Determine the [X, Y] coordinate at the center of the cell enclosing the given text.  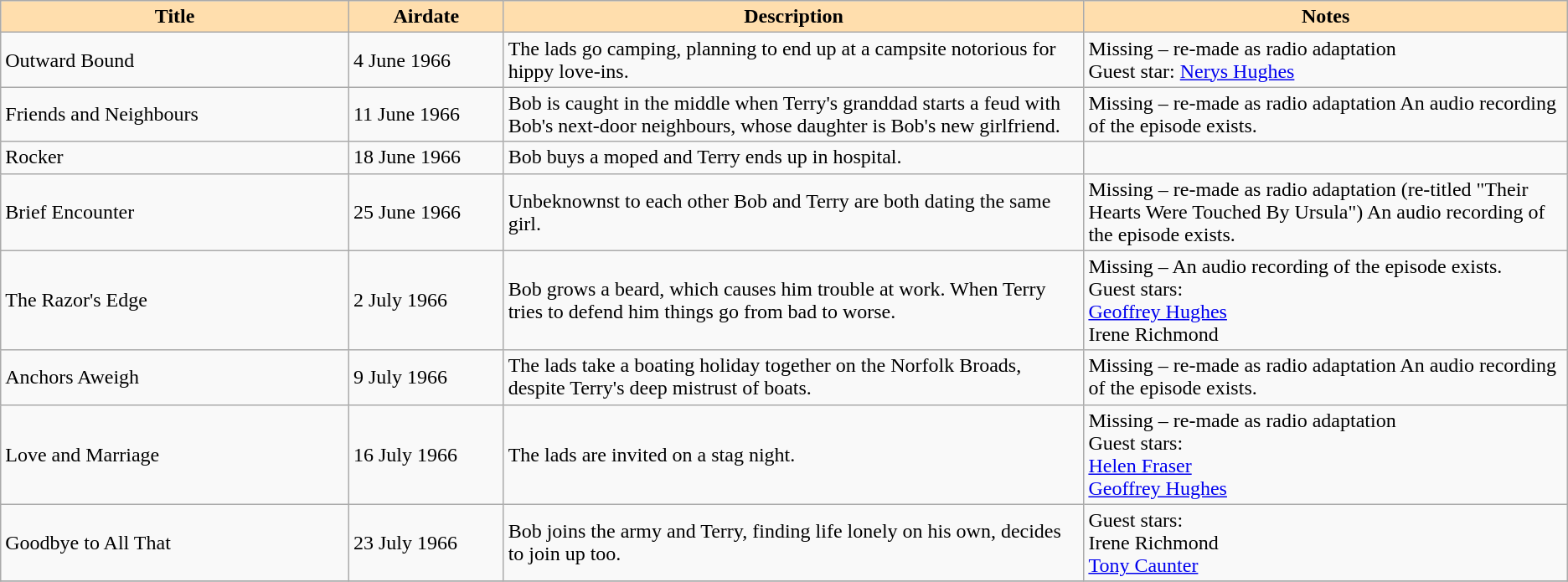
25 June 1966 [426, 212]
Outward Bound [175, 60]
Unbeknownst to each other Bob and Terry are both dating the same girl. [794, 212]
18 June 1966 [426, 157]
Notes [1325, 17]
Bob grows a beard, which causes him trouble at work. When Terry tries to defend him things go from bad to worse. [794, 300]
4 June 1966 [426, 60]
Missing – re-made as radio adaptation (re-titled "Their Hearts Were Touched By Ursula") An audio recording of the episode exists. [1325, 212]
Bob buys a moped and Terry ends up in hospital. [794, 157]
Love and Marriage [175, 454]
The Razor's Edge [175, 300]
The lads take a boating holiday together on the Norfolk Broads, despite Terry's deep mistrust of boats. [794, 377]
23 July 1966 [426, 543]
11 June 1966 [426, 114]
The lads go camping, planning to end up at a campsite notorious for hippy love-ins. [794, 60]
Airdate [426, 17]
Missing – re-made as radio adaptationGuest star: Nerys Hughes [1325, 60]
Guest stars:Irene RichmondTony Caunter [1325, 543]
Brief Encounter [175, 212]
Missing – An audio recording of the episode exists.Guest stars:Geoffrey HughesIrene Richmond [1325, 300]
Title [175, 17]
9 July 1966 [426, 377]
Rocker [175, 157]
Description [794, 17]
Bob is caught in the middle when Terry's granddad starts a feud with Bob's next-door neighbours, whose daughter is Bob's new girlfriend. [794, 114]
Friends and Neighbours [175, 114]
Missing – re-made as radio adaptationGuest stars:Helen FraserGeoffrey Hughes [1325, 454]
The lads are invited on a stag night. [794, 454]
Goodbye to All That [175, 543]
Bob joins the army and Terry, finding life lonely on his own, decides to join up too. [794, 543]
Anchors Aweigh [175, 377]
16 July 1966 [426, 454]
2 July 1966 [426, 300]
